Output the [x, y] coordinate of the center of the cell containing the given text.  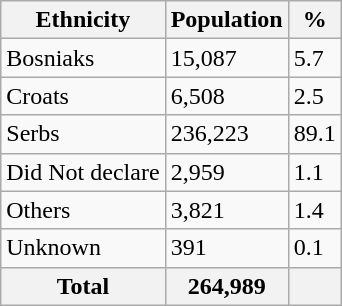
1.1 [314, 172]
236,223 [226, 134]
15,087 [226, 58]
6,508 [226, 96]
89.1 [314, 134]
% [314, 20]
Others [83, 210]
Total [83, 286]
Unknown [83, 248]
5.7 [314, 58]
391 [226, 248]
0.1 [314, 248]
264,989 [226, 286]
Did Not declare [83, 172]
Bosniaks [83, 58]
Population [226, 20]
Croats [83, 96]
3,821 [226, 210]
Serbs [83, 134]
Ethnicity [83, 20]
2,959 [226, 172]
2.5 [314, 96]
1.4 [314, 210]
